Extract the [X, Y] coordinate from the center of the cell holding the provided text.  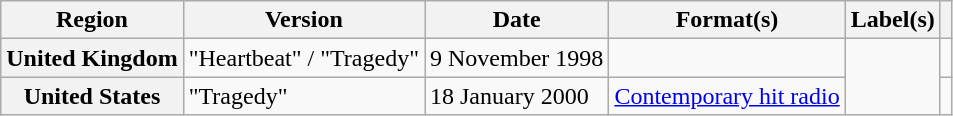
United Kingdom [92, 58]
9 November 1998 [516, 58]
18 January 2000 [516, 96]
"Heartbeat" / "Tragedy" [304, 58]
Label(s) [892, 20]
"Tragedy" [304, 96]
Date [516, 20]
Contemporary hit radio [727, 96]
Version [304, 20]
Format(s) [727, 20]
United States [92, 96]
Region [92, 20]
